Extract the (X, Y) coordinate from the center of the cell holding the provided text.  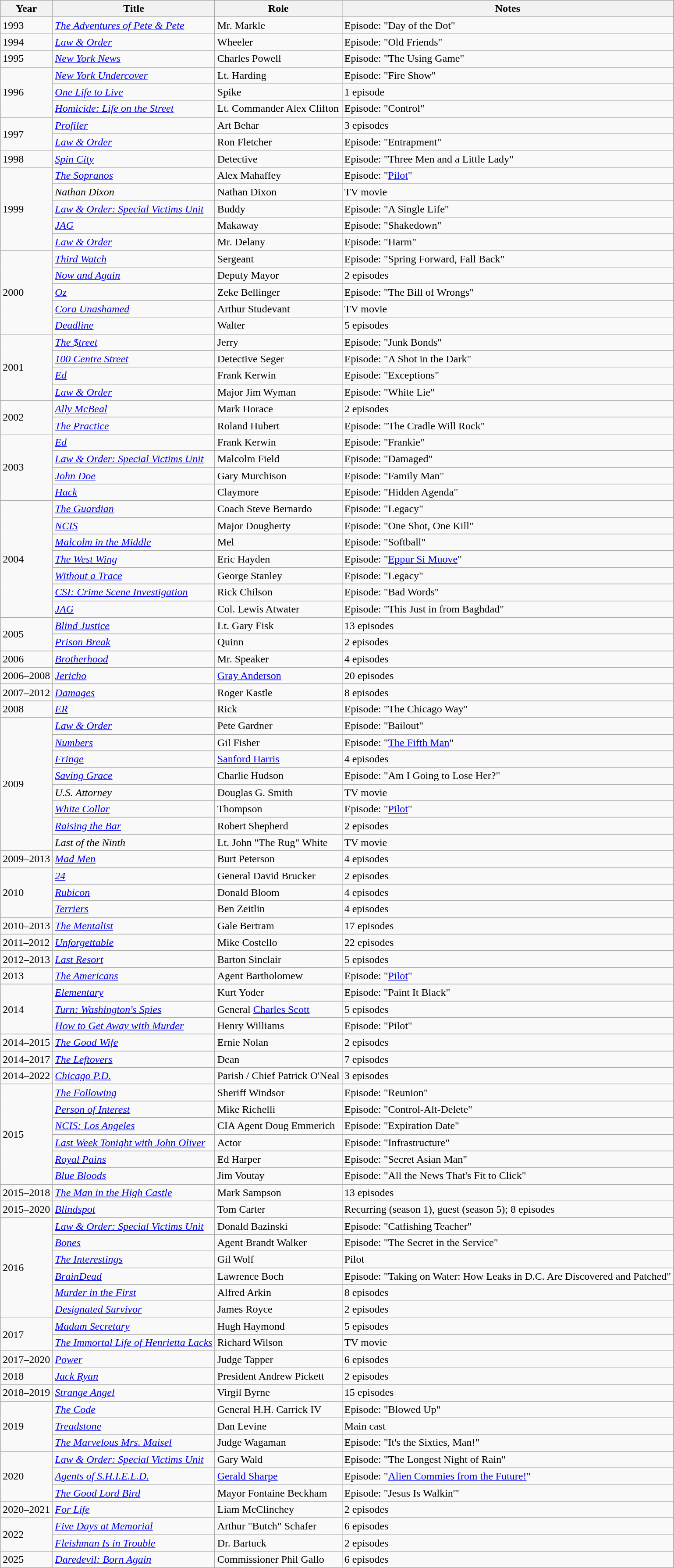
Episode: "Control" (507, 109)
1998 (26, 159)
Kurt Yoder (278, 992)
New York Undercover (134, 75)
Episode: "Hidden Agenda" (507, 492)
Malcolm Field (278, 459)
Terriers (134, 909)
The Sopranos (134, 175)
Blue Bloods (134, 1176)
Episode: "Paint It Black" (507, 992)
Episode: "Control-Alt-Delete" (507, 1109)
Sergeant (278, 259)
ER (134, 709)
2020–2021 (26, 1509)
100 Centre Street (134, 359)
Hack (134, 492)
1999 (26, 209)
NCIS (134, 526)
Alfred Arkin (278, 1293)
2022 (26, 1534)
Episode: "Catfishing Teacher" (507, 1226)
Roland Hubert (278, 425)
Episode: "The Secret in the Service" (507, 1242)
Douglas G. Smith (278, 793)
Power (134, 1359)
General Charles Scott (278, 1009)
Chicago P.D. (134, 1076)
Agent Brandt Walker (278, 1242)
Charles Powell (278, 59)
24 (134, 876)
Blind Justice (134, 626)
Episode: "The Chicago Way" (507, 709)
Episode: "Family Man" (507, 475)
2017–2020 (26, 1359)
For Life (134, 1509)
2020 (26, 1476)
Rick (278, 709)
Episode: "Day of the Dot" (507, 25)
Episode: "Old Friends" (507, 42)
Lt. Harding (278, 75)
The Man in the High Castle (134, 1193)
The Practice (134, 425)
Raising the Bar (134, 826)
Lawrence Boch (278, 1276)
One Life to Live (134, 92)
NCIS: Los Angeles (134, 1126)
Thompson (278, 809)
Episode: "The Bill of Wrongs" (507, 292)
Parish / Chief Patrick O'Neal (278, 1076)
Episode: "A Shot in the Dark" (507, 359)
Episode: "Bad Words" (507, 592)
Ally McBeal (134, 409)
The Good Wife (134, 1043)
Deputy Mayor (278, 276)
1997 (26, 134)
2018–2019 (26, 1393)
Episode: "All the News That's Fit to Click" (507, 1176)
Dean (278, 1059)
Episode: "White Lie" (507, 392)
Arthur "Butch" Schafer (278, 1526)
Five Days at Memorial (134, 1526)
2013 (26, 976)
2007–2012 (26, 692)
2000 (26, 292)
The Immortal Life of Henrietta Lacks (134, 1343)
2009–2013 (26, 859)
The Marvelous Mrs. Maisel (134, 1443)
2009 (26, 784)
Ernie Nolan (278, 1043)
Tom Carter (278, 1209)
Gerald Sharpe (278, 1476)
Numbers (134, 743)
2014–2017 (26, 1059)
U.S. Attorney (134, 793)
Virgil Byrne (278, 1393)
1995 (26, 59)
New York News (134, 59)
Last Week Tonight with John Oliver (134, 1143)
Major Jim Wyman (278, 392)
Episode: "A Single Life" (507, 209)
General H.H. Carrick IV (278, 1409)
The Mentalist (134, 926)
Makaway (278, 226)
Prison Break (134, 642)
Episode: "The Longest Night of Rain" (507, 1459)
Episode: "It's the Sixties, Man!" (507, 1443)
2014–2022 (26, 1076)
2018 (26, 1376)
1994 (26, 42)
1 episode (507, 92)
2012–2013 (26, 959)
BrainDead (134, 1276)
Murder in the First (134, 1293)
James Royce (278, 1310)
Designated Survivor (134, 1310)
CIA Agent Doug Emmerich (278, 1126)
Fringe (134, 759)
Episode: "Fire Show" (507, 75)
2008 (26, 709)
2015 (26, 1134)
Roger Kastle (278, 692)
2002 (26, 417)
Detective (278, 159)
15 episodes (507, 1393)
Eric Hayden (278, 559)
Strange Angel (134, 1393)
Saving Grace (134, 776)
Mark Horace (278, 409)
Mark Sampson (278, 1193)
The Americans (134, 976)
Episode: "One Shot, One Kill" (507, 526)
The Good Lord Bird (134, 1493)
Burt Peterson (278, 859)
Alex Mahaffey (278, 175)
Liam McClinchey (278, 1509)
General David Brucker (278, 876)
The $treet (134, 342)
Episode: "Infrastructure" (507, 1143)
Walter (278, 326)
Gary Murchison (278, 475)
Gray Anderson (278, 676)
Jericho (134, 676)
Gil Fisher (278, 743)
Episode: "Am I Going to Lose Her?" (507, 776)
Arthur Studevant (278, 309)
Episode: "Harm" (507, 242)
Dan Levine (278, 1426)
Lt. Commander Alex Clifton (278, 109)
Charlie Hudson (278, 776)
Judge Tapper (278, 1359)
Malcolm in the Middle (134, 542)
Lt. Gary Fisk (278, 626)
Sanford Harris (278, 759)
Brotherhood (134, 659)
7 episodes (507, 1059)
Jim Voutay (278, 1176)
Buddy (278, 209)
2017 (26, 1334)
Last of the Ninth (134, 842)
Notes (507, 9)
Year (26, 9)
2015–2020 (26, 1209)
Bones (134, 1242)
White Collar (134, 809)
Mr. Markle (278, 25)
2019 (26, 1426)
Episode: "Blowed Up" (507, 1409)
Episode: "Eppur Si Muove" (507, 559)
Detective Seger (278, 359)
Daredevil: Born Again (134, 1560)
Role (278, 9)
Episode: "Expiration Date" (507, 1126)
Art Behar (278, 125)
Spin City (134, 159)
Episode: "Bailout" (507, 726)
1996 (26, 92)
Ron Fletcher (278, 142)
Episode: "Three Men and a Little Lady" (507, 159)
Episode: "Taking on Water: How Leaks in D.C. Are Discovered and Patched" (507, 1276)
Agent Bartholomew (278, 976)
Col. Lewis Atwater (278, 609)
Episode: "The Fifth Man" (507, 743)
Gary Wald (278, 1459)
Unforgettable (134, 942)
2014 (26, 1009)
Episode: "Softball" (507, 542)
President Andrew Pickett (278, 1376)
Without a Trace (134, 576)
Cora Unashamed (134, 309)
2004 (26, 559)
Blindspot (134, 1209)
Episode: "Exceptions" (507, 375)
Profiler (134, 125)
The Adventures of Pete & Pete (134, 25)
Episode: "The Cradle Will Rock" (507, 425)
Homicide: Life on the Street (134, 109)
2001 (26, 367)
Rubicon (134, 892)
Episode: "Spring Forward, Fall Back" (507, 259)
The Interestings (134, 1259)
Title (134, 9)
The West Wing (134, 559)
2011–2012 (26, 942)
20 episodes (507, 676)
Episode: "Damaged" (507, 459)
The Leftovers (134, 1059)
Deadline (134, 326)
Actor (278, 1143)
2015–2018 (26, 1193)
Royal Pains (134, 1159)
Recurring (season 1), guest (season 5); 8 episodes (507, 1209)
1993 (26, 25)
Quinn (278, 642)
The Following (134, 1093)
John Doe (134, 475)
Episode: "Entrapment" (507, 142)
2025 (26, 1560)
Mad Men (134, 859)
Rick Chilson (278, 592)
Dr. Bartuck (278, 1543)
Mr. Delany (278, 242)
Now and Again (134, 276)
Claymore (278, 492)
2010 (26, 892)
Main cast (507, 1426)
Episode: "Frankie" (507, 442)
Damages (134, 692)
Donald Bloom (278, 892)
2014–2015 (26, 1043)
Mike Richelli (278, 1109)
2006–2008 (26, 676)
Lt. John "The Rug" White (278, 842)
2016 (26, 1267)
Jack Ryan (134, 1376)
Episode: "Alien Commies from the Future!" (507, 1476)
Episode: "The Using Game" (507, 59)
Person of Interest (134, 1109)
Henry Williams (278, 1026)
Barton Sinclair (278, 959)
Third Watch (134, 259)
Robert Shepherd (278, 826)
2003 (26, 467)
Hugh Haymond (278, 1326)
Mayor Fontaine Beckham (278, 1493)
Mr. Speaker (278, 659)
Jerry (278, 342)
Treadstone (134, 1426)
Sheriff Windsor (278, 1093)
The Guardian (134, 509)
17 episodes (507, 926)
Madam Secretary (134, 1326)
Elementary (134, 992)
22 episodes (507, 942)
Episode: "Reunion" (507, 1093)
Gale Bertram (278, 926)
Ed Harper (278, 1159)
Pete Gardner (278, 726)
Wheeler (278, 42)
George Stanley (278, 576)
Commissioner Phil Gallo (278, 1560)
Zeke Bellinger (278, 292)
Richard Wilson (278, 1343)
Coach Steve Bernardo (278, 509)
Episode: "Junk Bonds" (507, 342)
2006 (26, 659)
Turn: Washington's Spies (134, 1009)
Mike Costello (278, 942)
CSI: Crime Scene Investigation (134, 592)
Judge Wagaman (278, 1443)
Pilot (507, 1259)
Donald Bazinski (278, 1226)
Oz (134, 292)
Mel (278, 542)
2010–2013 (26, 926)
The Code (134, 1409)
Episode: "Jesus Is Walkin'" (507, 1493)
Episode: "This Just in from Baghdad" (507, 609)
Gil Wolf (278, 1259)
Ben Zeitlin (278, 909)
Fleishman Is in Trouble (134, 1543)
Last Resort (134, 959)
Episode: "Shakedown" (507, 226)
Episode: "Secret Asian Man" (507, 1159)
Agents of S.H.I.E.L.D. (134, 1476)
Spike (278, 92)
Major Dougherty (278, 526)
2005 (26, 634)
How to Get Away with Murder (134, 1026)
